Scan for the cell matching the given text and deliver its [X, Y] coordinate at center. 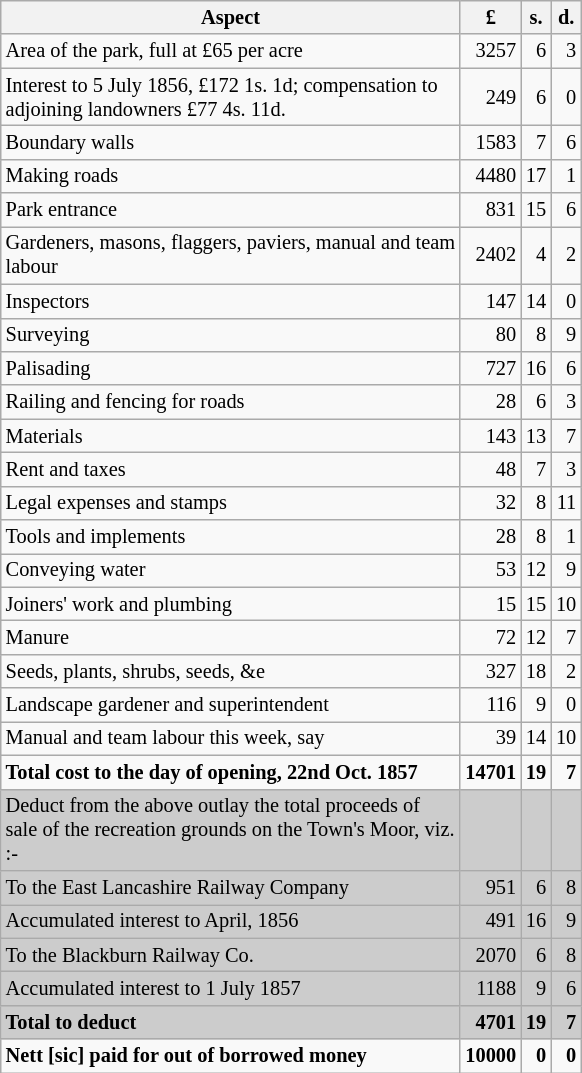
116 [490, 705]
Total cost to the day of opening, 22nd Oct. 1857 [231, 772]
Manure [231, 637]
Area of the park, full at £65 per acre [231, 51]
Aspect [231, 17]
Making roads [231, 176]
Conveying water [231, 570]
4480 [490, 176]
2402 [490, 255]
10000 [490, 1056]
Palisading [231, 368]
Tools and implements [231, 537]
17 [536, 176]
143 [490, 436]
Railing and fencing for roads [231, 402]
Nett [sic] paid for out of borrowed money [231, 1056]
Inspectors [231, 301]
Seeds, plants, shrubs, seeds, &e [231, 671]
Interest to 5 July 1856, £172 1s. 1d; compensation to adjoining landowners £77 4s. 11d. [231, 97]
Surveying [231, 335]
831 [490, 210]
1583 [490, 142]
Legal expenses and stamps [231, 503]
727 [490, 368]
48 [490, 469]
72 [490, 637]
14701 [490, 772]
327 [490, 671]
Total to deduct [231, 1022]
1188 [490, 988]
951 [490, 887]
Accumulated interest to April, 1856 [231, 921]
11 [566, 503]
13 [536, 436]
491 [490, 921]
s. [536, 17]
18 [536, 671]
4 [536, 255]
2070 [490, 955]
249 [490, 97]
d. [566, 17]
£ [490, 17]
Accumulated interest to 1 July 1857 [231, 988]
3257 [490, 51]
Boundary walls [231, 142]
Gardeners, masons, flaggers, paviers, manual and team labour [231, 255]
Landscape gardener and superintendent [231, 705]
To the East Lancashire Railway Company [231, 887]
32 [490, 503]
Deduct from the above outlay the total proceeds of sale of the recreation grounds on the Town's Moor, viz. :- [231, 830]
53 [490, 570]
Materials [231, 436]
39 [490, 738]
80 [490, 335]
147 [490, 301]
Joiners' work and plumbing [231, 604]
4701 [490, 1022]
To the Blackburn Railway Co. [231, 955]
Manual and team labour this week, say [231, 738]
Park entrance [231, 210]
Rent and taxes [231, 469]
